Identify which cell holds the provided text, then report its [x, y] central coordinate. 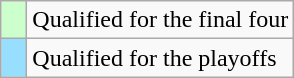
Qualified for the final four [160, 20]
Qualified for the playoffs [160, 58]
